Output the (X, Y) coordinate of the center of the cell containing the given text.  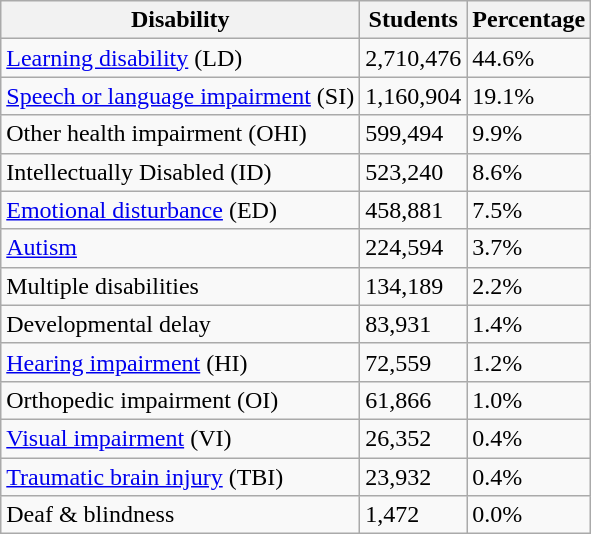
Multiple disabilities (180, 286)
Other health impairment (OHI) (180, 134)
1.0% (529, 400)
61,866 (414, 400)
19.1% (529, 96)
44.6% (529, 58)
83,931 (414, 324)
Deaf & blindness (180, 515)
0.0% (529, 515)
Percentage (529, 20)
Autism (180, 248)
7.5% (529, 210)
523,240 (414, 172)
26,352 (414, 438)
1.2% (529, 362)
Learning disability (LD) (180, 58)
Students (414, 20)
458,881 (414, 210)
9.9% (529, 134)
Developmental delay (180, 324)
1.4% (529, 324)
Intellectually Disabled (ID) (180, 172)
Orthopedic impairment (OI) (180, 400)
224,594 (414, 248)
1,472 (414, 515)
599,494 (414, 134)
8.6% (529, 172)
134,189 (414, 286)
3.7% (529, 248)
Traumatic brain injury (TBI) (180, 477)
Speech or language impairment (SI) (180, 96)
Disability (180, 20)
Emotional disturbance (ED) (180, 210)
23,932 (414, 477)
1,160,904 (414, 96)
Hearing impairment (HI) (180, 362)
2.2% (529, 286)
2,710,476 (414, 58)
72,559 (414, 362)
Visual impairment (VI) (180, 438)
